For the text-containing cell, return its midpoint in (X, Y) coordinate format. 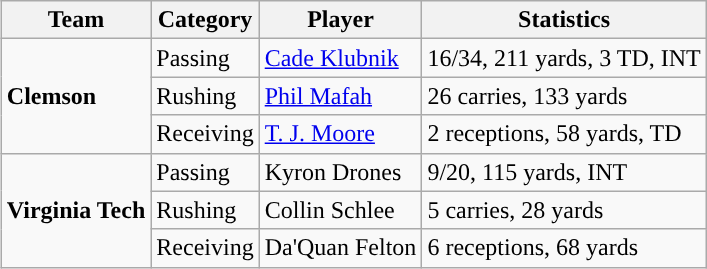
Category (205, 20)
6 receptions, 68 yards (564, 248)
Phil Mafah (340, 96)
Virginia Tech (76, 210)
26 carries, 133 yards (564, 96)
Kyron Drones (340, 172)
Collin Schlee (340, 210)
Da'Quan Felton (340, 248)
Clemson (76, 96)
9/20, 115 yards, INT (564, 172)
16/34, 211 yards, 3 TD, INT (564, 58)
2 receptions, 58 yards, TD (564, 134)
5 carries, 28 yards (564, 210)
Team (76, 20)
Player (340, 20)
T. J. Moore (340, 134)
Statistics (564, 20)
Cade Klubnik (340, 58)
